Find where the given text appears and provide that cell's center as [x, y] coordinate. 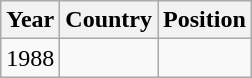
Position [205, 20]
Year [30, 20]
1988 [30, 58]
Country [109, 20]
